Return the [x, y] coordinate for the center point of the cell that contains the specified text.  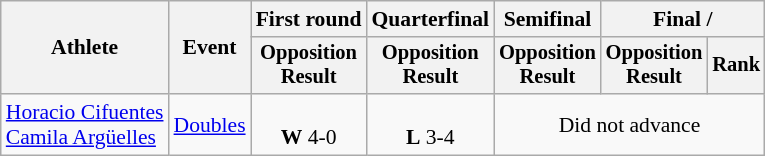
Doubles [210, 124]
W 4-0 [309, 124]
Rank [736, 66]
Semifinal [548, 19]
First round [309, 19]
Horacio CifuentesCamila Argüelles [85, 124]
Event [210, 48]
Did not advance [630, 124]
Quarterfinal [430, 19]
Final / [683, 19]
L 3-4 [430, 124]
Athlete [85, 48]
